Capture the cell that displays the provided text and extract its [x, y] central coordinate. 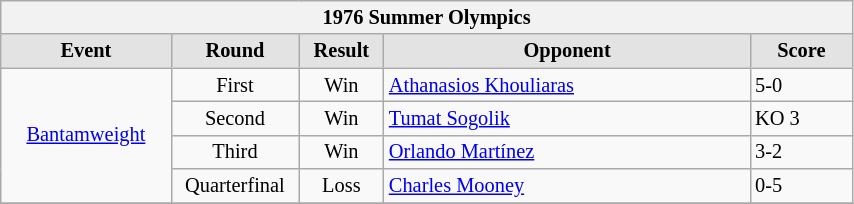
First [235, 85]
Quarterfinal [235, 186]
Charles Mooney [567, 186]
Opponent [567, 51]
Athanasios Khouliaras [567, 85]
Second [235, 118]
Loss [342, 186]
5-0 [801, 85]
Event [86, 51]
Result [342, 51]
Score [801, 51]
Bantamweight [86, 136]
Orlando Martínez [567, 152]
KO 3 [801, 118]
3-2 [801, 152]
1976 Summer Olympics [427, 17]
Third [235, 152]
Round [235, 51]
0-5 [801, 186]
Tumat Sogolik [567, 118]
